Pinpoint the cell where the given text exists, returning its [x, y] midpoint coordinate. 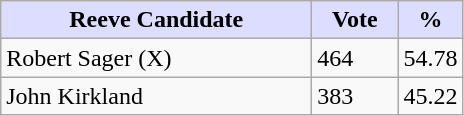
Reeve Candidate [156, 20]
% [430, 20]
45.22 [430, 96]
54.78 [430, 58]
Robert Sager (X) [156, 58]
John Kirkland [156, 96]
383 [355, 96]
Vote [355, 20]
464 [355, 58]
